Return the [X, Y] coordinate for the center point of the cell that contains the specified text.  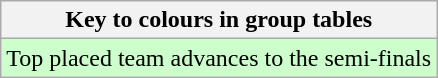
Top placed team advances to the semi-finals [219, 58]
Key to colours in group tables [219, 20]
